For the text-containing cell, return its midpoint in (X, Y) coordinate format. 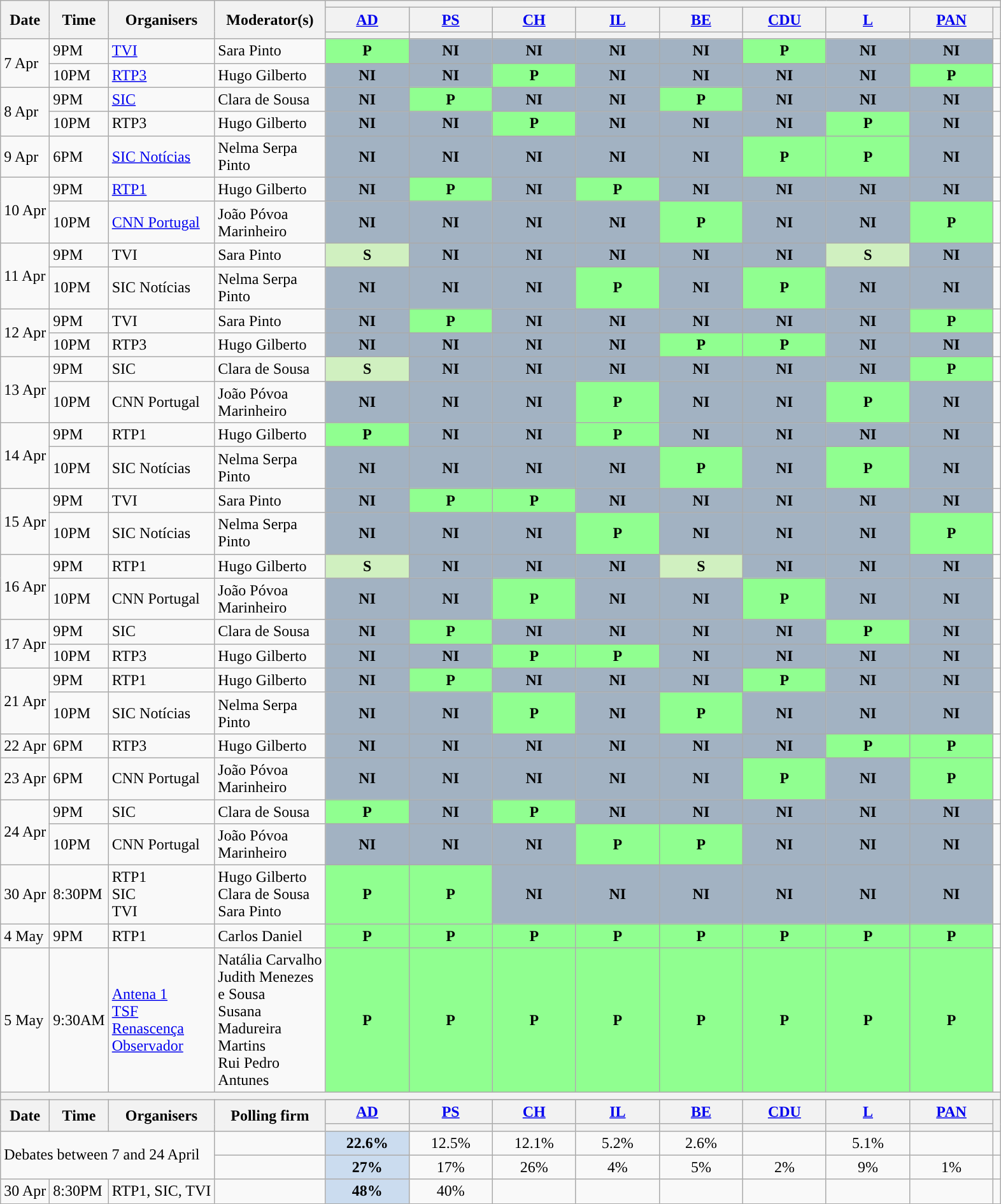
5% (700, 1167)
26% (534, 1167)
8 Apr (25, 111)
5 May (25, 1020)
5.2% (618, 1143)
7 Apr (25, 63)
4 May (25, 936)
Hugo GilbertoClara de SousaSara Pinto (270, 895)
Moderator(s) (270, 20)
12 Apr (25, 332)
Antena 1TSFRenascençaObservador (162, 1020)
Carlos Daniel (270, 936)
RTP1SICTVI (162, 895)
27% (367, 1167)
17% (451, 1167)
2.6% (700, 1143)
12.5% (451, 1143)
22 Apr (25, 746)
12.1% (534, 1143)
9:30AM (79, 1020)
17 Apr (25, 644)
10 Apr (25, 210)
9 Apr (25, 157)
16 Apr (25, 587)
Natália CarvalhoJudith Menezese SousaSusanaMadureiraMartinsRui PedroAntunes (270, 1020)
Polling firm (270, 1115)
5.1% (867, 1143)
40% (451, 1191)
4% (618, 1167)
15 Apr (25, 521)
21 Apr (25, 700)
48% (367, 1191)
RTP1, SIC, TVI (162, 1191)
22.6% (367, 1143)
2% (784, 1167)
1% (951, 1167)
14 Apr (25, 456)
24 Apr (25, 833)
Debates between 7 and 24 April (108, 1155)
23 Apr (25, 778)
13 Apr (25, 390)
11 Apr (25, 275)
9% (867, 1167)
